Capture the cell that displays the provided text and extract its [x, y] central coordinate. 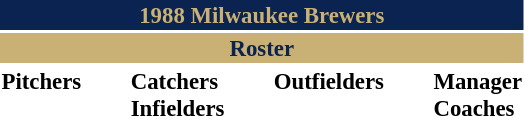
Roster [262, 48]
1988 Milwaukee Brewers [262, 15]
